Scan for the cell matching the given text and deliver its (x, y) coordinate at center. 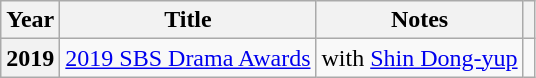
2019 SBS Drama Awards (188, 58)
Notes (420, 20)
Title (188, 20)
2019 (30, 58)
Year (30, 20)
with Shin Dong-yup (420, 58)
